From the cell containing the given text, extract its center point as (X, Y) coordinate. 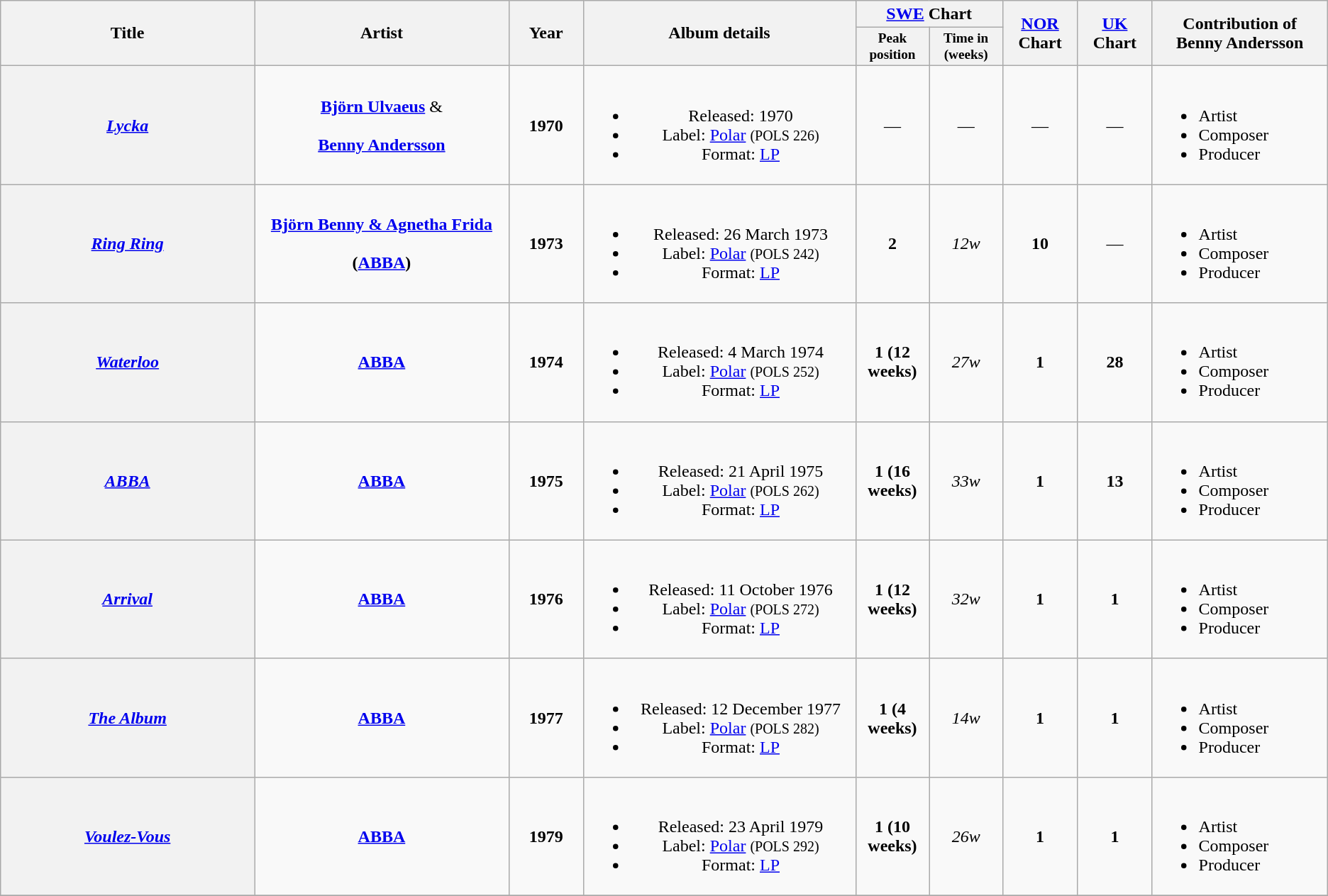
Released: 4 March 1974Label: Polar (POLS 252)Format: LP (719, 362)
1977 (546, 718)
28 (1115, 362)
The Album (128, 718)
10 (1040, 244)
Arrival (128, 599)
26w (966, 836)
Waterloo (128, 362)
1973 (546, 244)
Released: 11 October 1976Label: Polar (POLS 272)Format: LP (719, 599)
SWE Chart (929, 14)
1 (4 weeks) (892, 718)
1 (10 weeks) (892, 836)
1976 (546, 599)
Year (546, 33)
UKChart (1115, 33)
Voulez-Vous (128, 836)
Released: 1970Label: Polar (POLS 226)Format: LP (719, 125)
1979 (546, 836)
1974 (546, 362)
14w (966, 718)
12w (966, 244)
27w (966, 362)
Ring Ring (128, 244)
Time in(weeks) (966, 47)
Björn Benny & Agnetha Frida(ABBA) (382, 244)
Lycka (128, 125)
Released: 21 April 1975Label: Polar (POLS 262)Format: LP (719, 481)
Peak position (892, 47)
1 (16 weeks) (892, 481)
Artist (382, 33)
1975 (546, 481)
NORChart (1040, 33)
32w (966, 599)
Album details (719, 33)
1970 (546, 125)
Contribution ofBenny Andersson (1240, 33)
Released: 12 December 1977Label: Polar (POLS 282)Format: LP (719, 718)
Björn Ulvaeus & Benny Andersson (382, 125)
Title (128, 33)
Released: 23 April 1979Label: Polar (POLS 292)Format: LP (719, 836)
33w (966, 481)
2 (892, 244)
13 (1115, 481)
Released: 26 March 1973Label: Polar (POLS 242)Format: LP (719, 244)
